Detect which cell encompasses the target text, then output its [x, y] center coordinate. 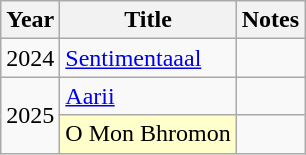
Title [148, 20]
Sentimentaaal [148, 58]
Year [30, 20]
O Mon Bhromon [148, 134]
2024 [30, 58]
2025 [30, 115]
Aarii [148, 96]
Notes [270, 20]
